Capture the cell that displays the provided text and extract its [x, y] central coordinate. 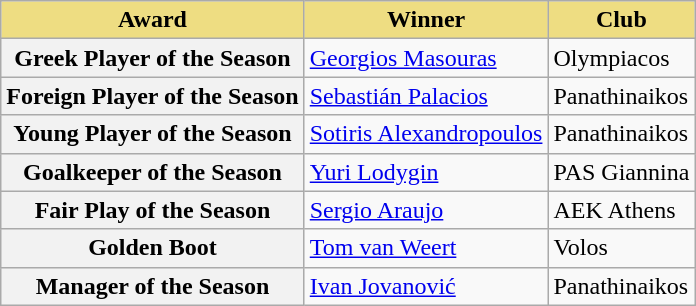
Young Player of the Season [152, 134]
Club [622, 20]
AEK Athens [622, 210]
Volos [622, 248]
Ivan Jovanović [426, 286]
Sergio Araujo [426, 210]
Olympiacos [622, 58]
Georgios Masouras [426, 58]
Tom van Weert [426, 248]
Foreign Player of the Season [152, 96]
Golden Boot [152, 248]
Goalkeeper of the Season [152, 172]
PAS Giannina [622, 172]
Winner [426, 20]
Sebastián Palacios [426, 96]
Greek Player of the Season [152, 58]
Sotiris Alexandropoulos [426, 134]
Yuri Lodygin [426, 172]
Award [152, 20]
Fair Play of the Season [152, 210]
Manager of the Season [152, 286]
